Search for the cell housing the specified text and yield its [x, y] center coordinate. 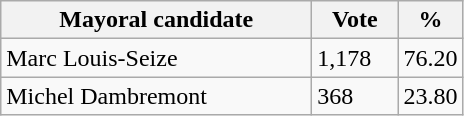
1,178 [355, 58]
% [430, 20]
368 [355, 96]
Vote [355, 20]
23.80 [430, 96]
76.20 [430, 58]
Michel Dambremont [156, 96]
Marc Louis-Seize [156, 58]
Mayoral candidate [156, 20]
